Determine the [x, y] coordinate at the center of the cell enclosing the given text.  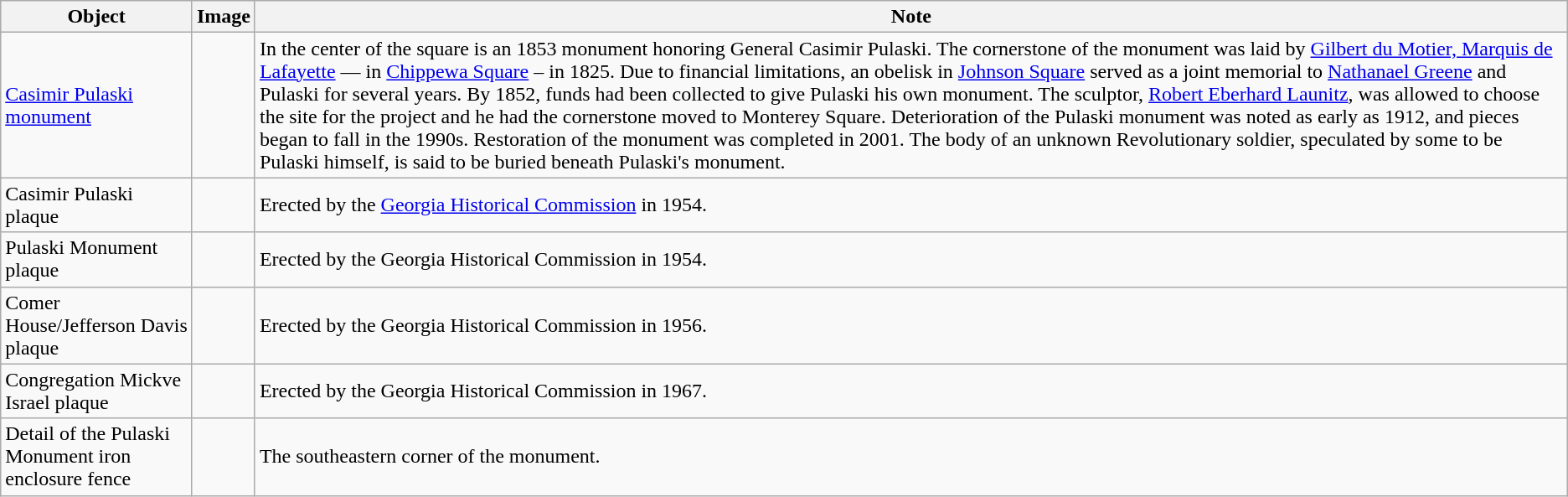
Erected by the Georgia Historical Commission in 1967. [911, 391]
Casimir Pulaski monument [97, 106]
Pulaski Monument plaque [97, 260]
Erected by the Georgia Historical Commission in 1956. [911, 325]
Congregation Mickve Israel plaque [97, 391]
Object [97, 17]
The southeastern corner of the monument. [911, 457]
Casimir Pulaski plaque [97, 204]
Image [223, 17]
Note [911, 17]
Comer House/Jefferson Davis plaque [97, 325]
Detail of the Pulaski Monument iron enclosure fence [97, 457]
